Scan for the cell matching the given text and deliver its (X, Y) coordinate at center. 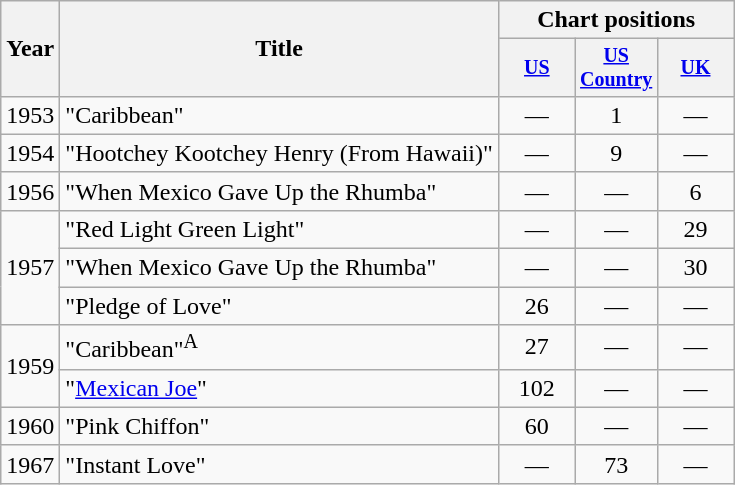
60 (536, 426)
1957 (30, 267)
"Caribbean"A (280, 348)
6 (696, 191)
"Pledge of Love" (280, 306)
29 (696, 229)
1954 (30, 153)
1 (616, 115)
102 (536, 388)
UK (696, 68)
US Country (616, 68)
1956 (30, 191)
"Mexican Joe" (280, 388)
73 (616, 464)
Chart positions (616, 20)
1967 (30, 464)
Year (30, 49)
"Caribbean" (280, 115)
"Pink Chiffon" (280, 426)
Title (280, 49)
26 (536, 306)
"Red Light Green Light" (280, 229)
30 (696, 268)
1959 (30, 366)
"Hootchey Kootchey Henry (From Hawaii)" (280, 153)
27 (536, 348)
1960 (30, 426)
US (536, 68)
1953 (30, 115)
9 (616, 153)
"Instant Love" (280, 464)
